Scan for the cell matching the given text and deliver its (x, y) coordinate at center. 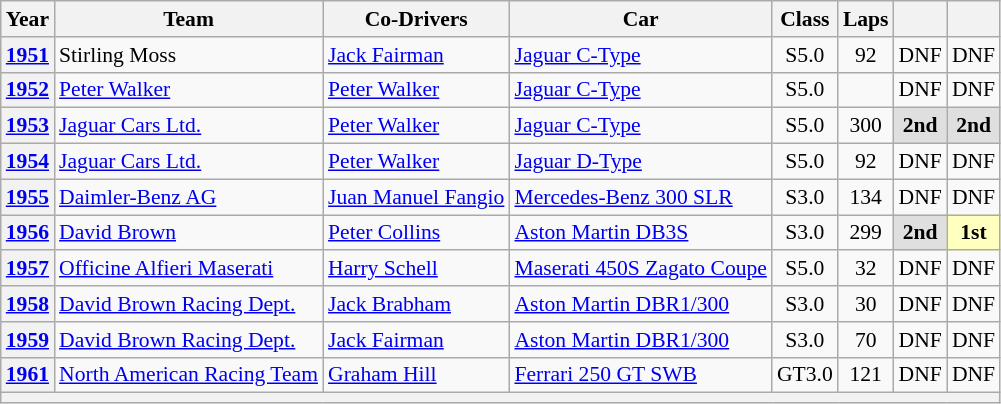
Car (640, 19)
Ferrari 250 GT SWB (640, 375)
Maserati 450S Zagato Coupe (640, 269)
30 (866, 304)
70 (866, 340)
Juan Manuel Fangio (416, 197)
Harry Schell (416, 269)
1955 (28, 197)
121 (866, 375)
Graham Hill (416, 375)
Mercedes-Benz 300 SLR (640, 197)
Team (188, 19)
Laps (866, 19)
Year (28, 19)
1959 (28, 340)
Class (805, 19)
1953 (28, 126)
299 (866, 233)
134 (866, 197)
1st (974, 233)
1957 (28, 269)
Stirling Moss (188, 55)
1956 (28, 233)
Aston Martin DB3S (640, 233)
32 (866, 269)
Peter Collins (416, 233)
Officine Alfieri Maserati (188, 269)
North American Racing Team (188, 375)
David Brown (188, 233)
1952 (28, 90)
1958 (28, 304)
Co-Drivers (416, 19)
300 (866, 126)
Jack Brabham (416, 304)
Daimler-Benz AG (188, 197)
1951 (28, 55)
1961 (28, 375)
1954 (28, 162)
GT3.0 (805, 375)
Jaguar D-Type (640, 162)
